Scan for the cell matching the given text and deliver its [X, Y] coordinate at center. 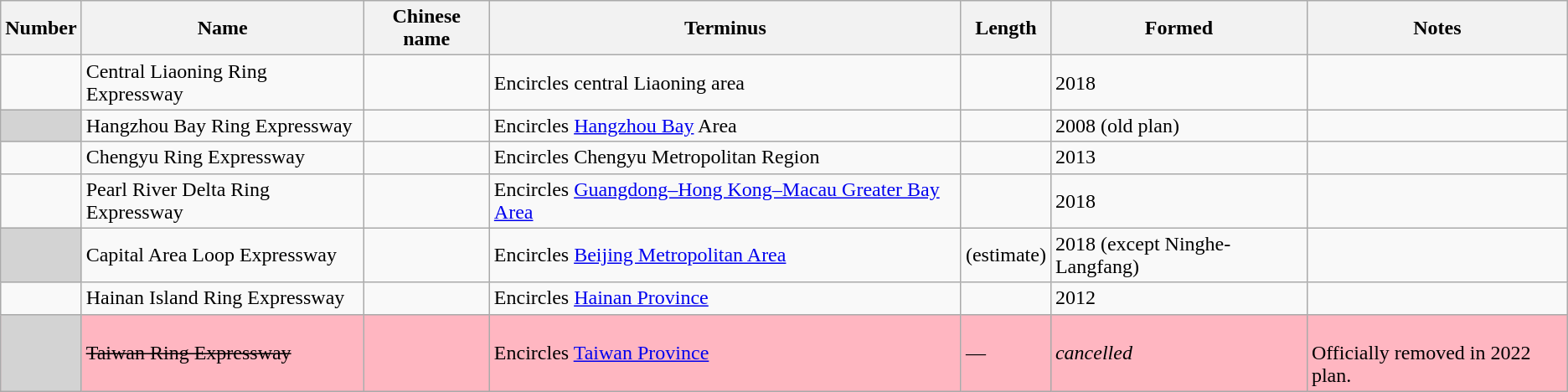
Number [41, 28]
Formed [1179, 28]
Encircles central Liaoning area [725, 82]
Length [1005, 28]
2012 [1179, 298]
Hainan Island Ring Expressway [223, 298]
2013 [1179, 157]
Encircles Chengyu Metropolitan Region [725, 157]
2018 (except Ninghe-Langfang) [1179, 255]
Hangzhou Bay Ring Expressway [223, 126]
Pearl River Delta Ring Expressway [223, 201]
Encircles Guangdong–Hong Kong–Macau Greater Bay Area [725, 201]
Central Liaoning Ring Expressway [223, 82]
Terminus [725, 28]
Officially removed in 2022 plan. [1437, 353]
(estimate) [1005, 255]
Chengyu Ring Expressway [223, 157]
Notes [1437, 28]
Capital Area Loop Expressway [223, 255]
Encircles Beijing Metropolitan Area [725, 255]
Taiwan Ring Expressway [223, 353]
Encircles Taiwan Province [725, 353]
Encircles Hainan Province [725, 298]
Encircles Hangzhou Bay Area [725, 126]
Chinese name [426, 28]
Name [223, 28]
cancelled [1179, 353]
— [1005, 353]
2008 (old plan) [1179, 126]
